Identify which cell holds the provided text, then report its [x, y] central coordinate. 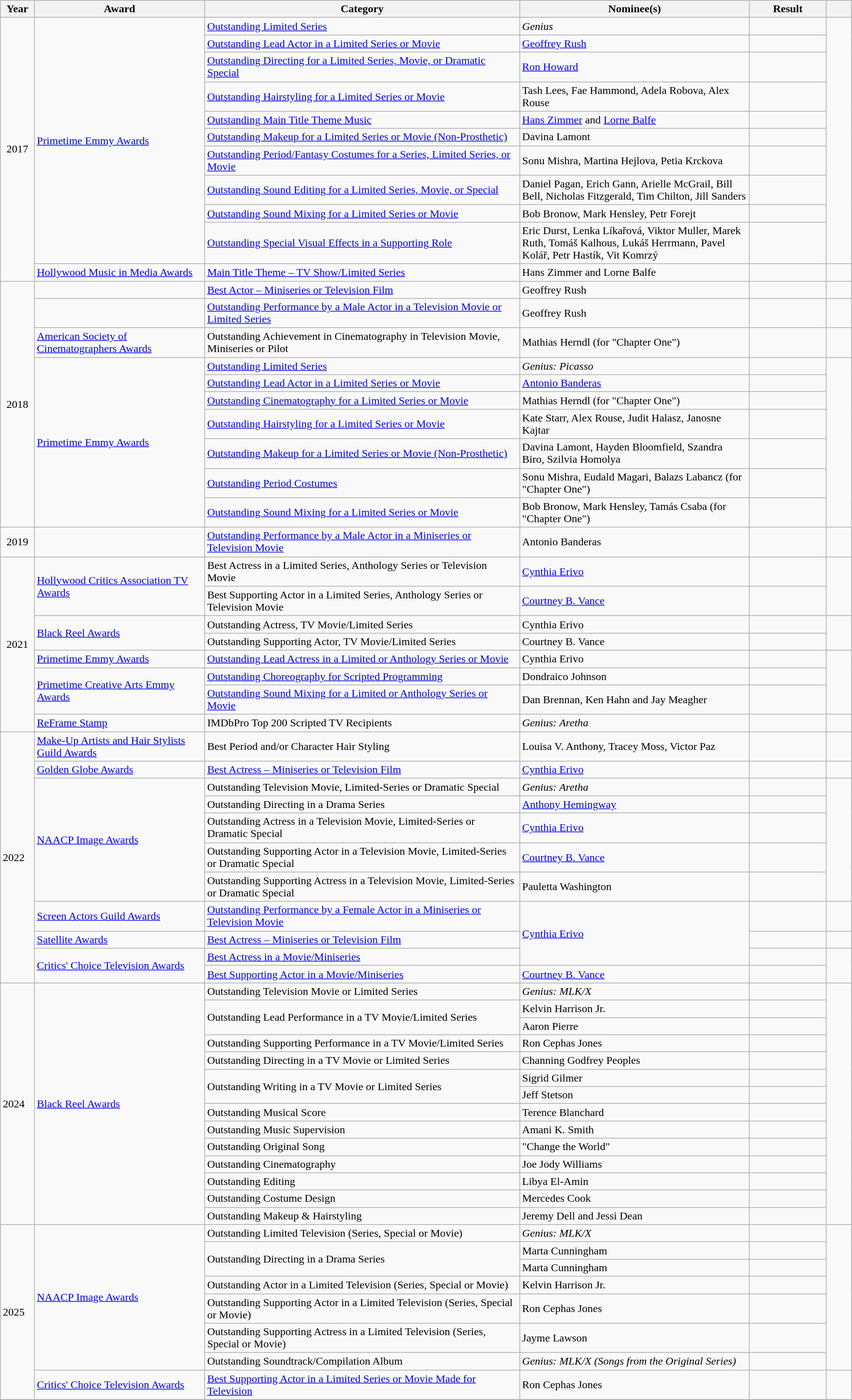
Outstanding Special Visual Effects in a Supporting Role [362, 243]
Kate Starr, Alex Rouse, Judit Halasz, Janosne Kajtar [635, 424]
Best Supporting Actor in a Movie/Miniseries [362, 974]
Outstanding Supporting Actress in a Television Movie, Limited-Series or Dramatic Special [362, 886]
Screen Actors Guild Awards [120, 916]
Award [120, 9]
Hollywood Critics Association TV Awards [120, 586]
Outstanding Actor in a Limited Television (Series, Special or Movie) [362, 1285]
Joe Jody Williams [635, 1164]
Amani K. Smith [635, 1130]
ReFrame Stamp [120, 723]
Outstanding Performance by a Male Actor in a Miniseries or Television Movie [362, 542]
Outstanding Supporting Performance in a TV Movie/Limited Series [362, 1043]
Year [17, 9]
Outstanding Musical Score [362, 1112]
Outstanding Sound Mixing for a Limited or Anthology Series or Movie [362, 700]
2025 [17, 1312]
Outstanding Period Costumes [362, 483]
Outstanding Lead Actress in a Limited or Anthology Series or Movie [362, 659]
Dan Brennan, Ken Hahn and Jay Meagher [635, 700]
Result [788, 9]
Davina Lamont [635, 137]
Outstanding Cinematography for a Limited Series or Movie [362, 401]
Nominee(s) [635, 9]
Golden Globe Awards [120, 770]
Jeremy Dell and Jessi Dean [635, 1216]
Davina Lamont, Hayden Bloomfield, Szandra Biro, Szilvia Homolya [635, 454]
Outstanding Television Movie or Limited Series [362, 991]
Best Actress in a Movie/Miniseries [362, 957]
Terence Blanchard [635, 1112]
Libya El-Amin [635, 1181]
Eric Durst, Lenka Líkařová, Viktor Muller, Marek Ruth, Tomáš Kalhous, Lukáš Herrmann, Pavel Kolář, Petr Hastík, Vit Komrzý [635, 243]
Tash Lees, Fae Hammond, Adela Robova, Alex Rouse [635, 96]
Make-Up Artists and Hair Stylists Guild Awards [120, 747]
Outstanding Lead Performance in a TV Movie/Limited Series [362, 1017]
Channing Godfrey Peoples [635, 1061]
2019 [17, 542]
Outstanding Main Title Theme Music [362, 120]
Outstanding Actress in a Television Movie, Limited-Series or Dramatic Special [362, 827]
Outstanding Sound Editing for a Limited Series, Movie, or Special [362, 190]
Outstanding Directing in a TV Movie or Limited Series [362, 1061]
Category [362, 9]
Outstanding Original Song [362, 1147]
Outstanding Choreography for Scripted Programming [362, 676]
Best Supporting Actor in a Limited Series or Movie Made for Television [362, 1385]
American Society of Cinematographers Awards [120, 343]
2017 [17, 150]
Satellite Awards [120, 940]
Outstanding Soundtrack/Compilation Album [362, 1361]
Outstanding Cinematography [362, 1164]
Outstanding Performance by a Male Actor in a Television Movie or Limited Series [362, 313]
Jeff Stetson [635, 1095]
Outstanding Editing [362, 1181]
Genius: Picasso [635, 366]
Bob Bronow, Mark Hensley, Petr Forejt [635, 213]
Dondraico Johnson [635, 676]
Outstanding Supporting Actor in a Television Movie, Limited-Series or Dramatic Special [362, 857]
IMDbPro Top 200 Scripted TV Recipients [362, 723]
Sigrid Gilmer [635, 1078]
Ron Howard [635, 67]
2022 [17, 857]
Outstanding Performance by a Female Actor in a Miniseries or Television Movie [362, 916]
Louisa V. Anthony, Tracey Moss, Victor Paz [635, 747]
Pauletta Washington [635, 886]
Outstanding Supporting Actress in a Limited Television (Series, Special or Movie) [362, 1338]
Genius [635, 26]
Best Period and/or Character Hair Styling [362, 747]
2024 [17, 1103]
Outstanding Writing in a TV Movie or Limited Series [362, 1087]
Best Actress in a Limited Series, Anthology Series or Television Movie [362, 572]
Best Actor – Miniseries or Television Film [362, 290]
Outstanding Limited Television (Series, Special or Movie) [362, 1233]
Outstanding Makeup & Hairstyling [362, 1216]
Primetime Creative Arts Emmy Awards [120, 691]
"Change the World" [635, 1147]
Aaron Pierre [635, 1026]
Sonu Mishra, Eudald Magari, Balazs Labancz (for "Chapter One") [635, 483]
Mercedes Cook [635, 1199]
Hollywood Music in Media Awards [120, 272]
2021 [17, 644]
2018 [17, 405]
Outstanding Directing for a Limited Series, Movie, or Dramatic Special [362, 67]
Outstanding Costume Design [362, 1199]
Genius: MLK/X (Songs from the Original Series) [635, 1361]
Main Title Theme – TV Show/Limited Series [362, 272]
Anthony Hemingway [635, 804]
Sonu Mishra, Martina Hejlova, Petia Krckova [635, 161]
Outstanding Achievement in Cinematography in Television Movie, Miniseries or Pilot [362, 343]
Outstanding Music Supervision [362, 1130]
Outstanding Supporting Actor, TV Movie/Limited Series [362, 641]
Outstanding Actress, TV Movie/Limited Series [362, 624]
Jayme Lawson [635, 1338]
Best Supporting Actor in a Limited Series, Anthology Series or Television Movie [362, 601]
Bob Bronow, Mark Hensley, Tamás Csaba (for "Chapter One") [635, 513]
Outstanding Television Movie, Limited-Series or Dramatic Special [362, 787]
Outstanding Supporting Actor in a Limited Television (Series, Special or Movie) [362, 1308]
Outstanding Period/Fantasy Costumes for a Series, Limited Series, or Movie [362, 161]
Daniel Pagan, Erich Gann, Arielle McGrail, Bill Bell, Nicholas Fitzgerald, Tim Chilton, Jill Sanders [635, 190]
